Return [x, y] of the center of cell containing provided text 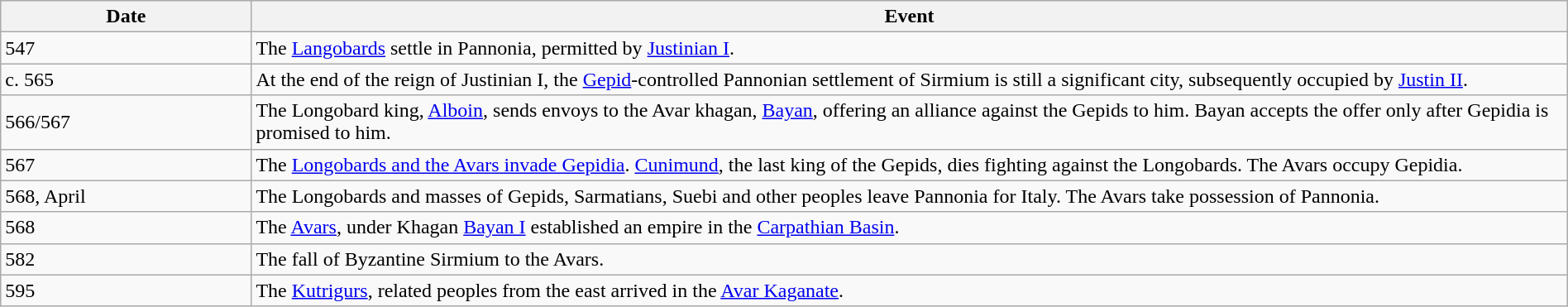
Date [126, 17]
567 [126, 165]
The Langobards settle in Pannonia, permitted by Justinian I. [910, 48]
The fall of Byzantine Sirmium to the Avars. [910, 259]
568, April [126, 196]
547 [126, 48]
Event [910, 17]
582 [126, 259]
The Longobards and the Avars invade Gepidia. Cunimund, the last king of the Gepids, dies fighting against the Longobards. The Avars occupy Gepidia. [910, 165]
595 [126, 290]
566/567 [126, 122]
c. 565 [126, 79]
The Avars, under Khagan Bayan I established an empire in the Carpathian Basin. [910, 228]
The Longobards and masses of Gepids, Sarmatians, Suebi and other peoples leave Pannonia for Italy. The Avars take possession of Pannonia. [910, 196]
568 [126, 228]
The Kutrigurs, related peoples from the east arrived in the Avar Kaganate. [910, 290]
